Determine the [x, y] coordinate at the center of the cell enclosing the given text.  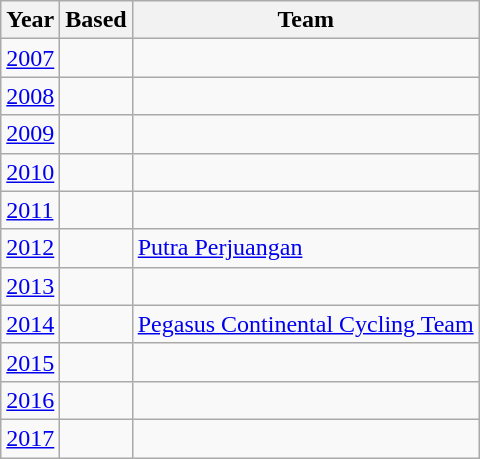
2009 [30, 134]
2007 [30, 58]
2015 [30, 362]
2011 [30, 210]
2010 [30, 172]
2008 [30, 96]
2012 [30, 248]
Based [96, 20]
2016 [30, 400]
Team [306, 20]
Year [30, 20]
2013 [30, 286]
2014 [30, 324]
2017 [30, 438]
Putra Perjuangan [306, 248]
Pegasus Continental Cycling Team [306, 324]
